Extract the [x, y] coordinate from the center of the cell holding the provided text.  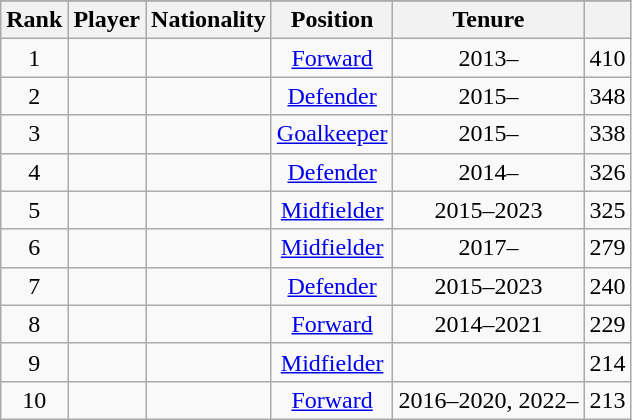
348 [608, 96]
325 [608, 210]
5 [34, 210]
240 [608, 286]
214 [608, 362]
7 [34, 286]
9 [34, 362]
338 [608, 134]
Nationality [209, 20]
6 [34, 248]
3 [34, 134]
410 [608, 58]
4 [34, 172]
2016–2020, 2022– [488, 400]
229 [608, 324]
2014– [488, 172]
1 [34, 58]
2014–2021 [488, 324]
326 [608, 172]
2013– [488, 58]
Rank [34, 20]
Goalkeeper [332, 134]
Position [332, 20]
10 [34, 400]
2017– [488, 248]
Player [107, 20]
2 [34, 96]
8 [34, 324]
Tenure [488, 20]
279 [608, 248]
213 [608, 400]
